Search for the cell housing the specified text and yield its (X, Y) center coordinate. 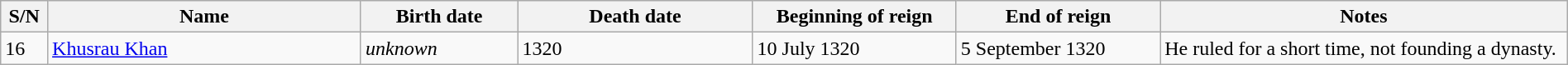
Birth date (438, 17)
Death date (635, 17)
Name (205, 17)
Notes (1365, 17)
S/N (25, 17)
End of reign (1058, 17)
1320 (635, 48)
5 September 1320 (1058, 48)
Khusrau Khan (205, 48)
16 (25, 48)
10 July 1320 (854, 48)
He ruled for a short time, not founding a dynasty. (1365, 48)
unknown (438, 48)
Beginning of reign (854, 17)
